For the text-containing cell, return its midpoint in (X, Y) coordinate format. 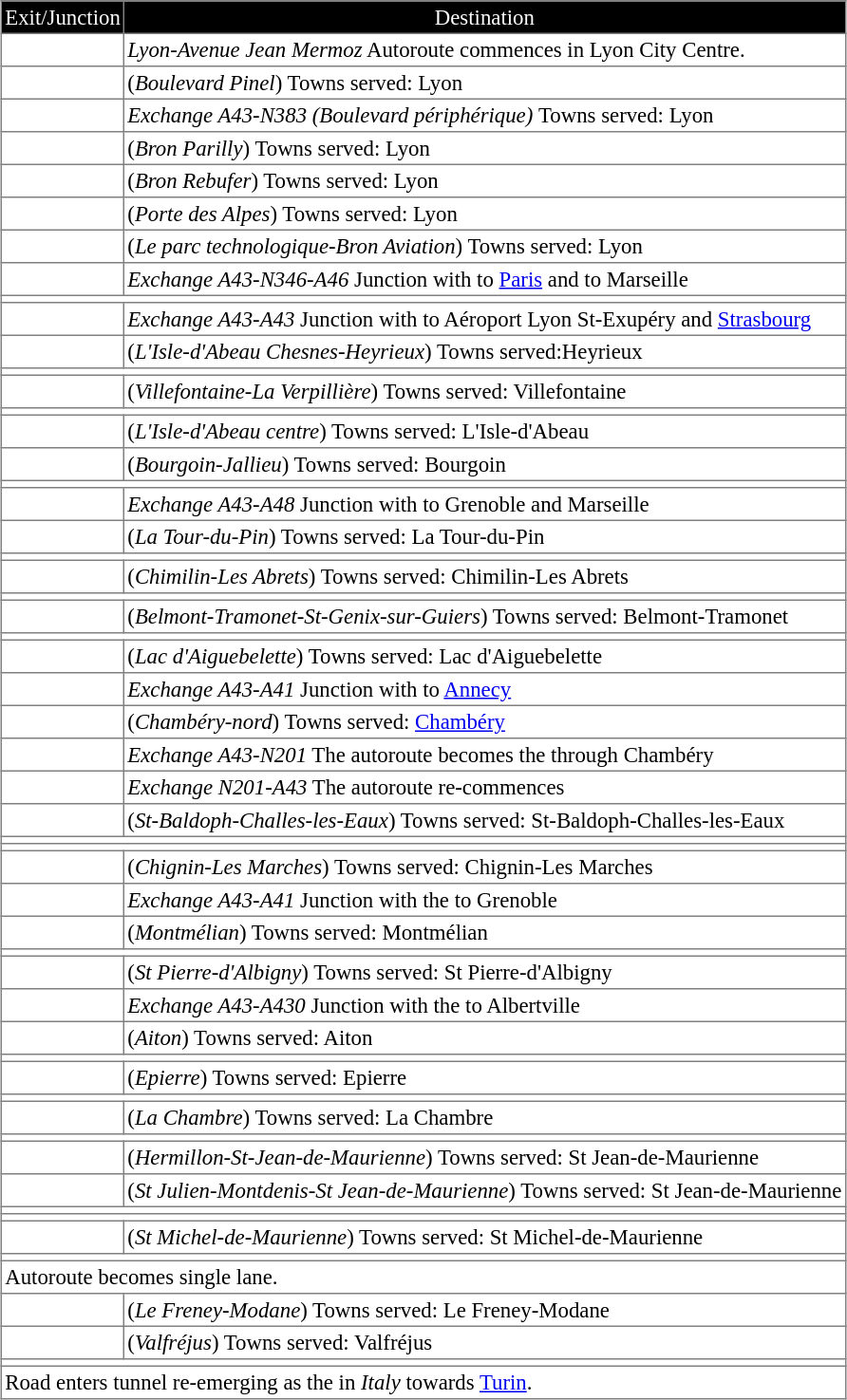
Exchange A43-N201 The autoroute becomes the through Chambéry (485, 755)
(La Chambre) Towns served: La Chambre (485, 1117)
Road enters tunnel re-emerging as the in Italy towards Turin. (423, 1382)
(St-Baldoph-Challes-les-Eaux) Towns served: St-Baldoph-Challes-les-Eaux (485, 820)
Exchange A43-N346-A46 Junction with to Paris and to Marseille (485, 279)
(Villefontaine-La Verpillière) Towns served: Villefontaine (485, 391)
Exchange A43-A41 Junction with to Annecy (485, 689)
(Valfréjus) Towns served: Valfréjus (485, 1342)
(L'Isle-d'Abeau centre) Towns served: L'Isle-d'Abeau (485, 431)
(Le Freney-Modane) Towns served: Le Freney-Modane (485, 1310)
(St Pierre-d'Albigny) Towns served: St Pierre-d'Albigny (485, 972)
(Le parc technologique-Bron Aviation) Towns served: Lyon (485, 246)
Exchange A43-A41 Junction with the to Grenoble (485, 900)
Exchange A43-A430 Junction with the to Albertville (485, 1005)
(L'Isle-d'Abeau Chesnes-Heyrieux) Towns served:Heyrieux (485, 351)
(Epierre) Towns served: Epierre (485, 1077)
(Bourgoin-Jallieu) Towns served: Bourgoin (485, 464)
(Porte des Alpes) Towns served: Lyon (485, 214)
Exit/Junction (63, 17)
(Aiton) Towns served: Aiton (485, 1037)
Exchange A43-A43 Junction with to Aéroport Lyon St-Exupéry and Strasbourg (485, 319)
Lyon-Avenue Jean Mermoz Autoroute commences in Lyon City Centre. (485, 49)
(Bron Rebufer) Towns served: Lyon (485, 180)
Destination (485, 17)
(Bron Parilly) Towns served: Lyon (485, 148)
(Montmélian) Towns served: Montmélian (485, 932)
(St Julien-Montdenis-St Jean-de-Maurienne) Towns served: St Jean-de-Maurienne (485, 1190)
(Boulevard Pinel) Towns served: Lyon (485, 83)
(Chambéry-nord) Towns served: Chambéry (485, 721)
(Lac d'Aiguebelette) Towns served: Lac d'Aiguebelette (485, 656)
(Hermillon-St-Jean-de-Maurienne) Towns served: St Jean-de-Maurienne (485, 1157)
(St Michel-de-Maurienne) Towns served: St Michel-de-Maurienne (485, 1237)
Exchange A43-A48 Junction with to Grenoble and Marseille (485, 504)
Autoroute becomes single lane. (423, 1277)
Exchange N201-A43 The autoroute re-commences (485, 787)
(La Tour-du-Pin) Towns served: La Tour-du-Pin (485, 536)
(Belmont-Tramonet-St-Genix-sur-Guiers) Towns served: Belmont-Tramonet (485, 616)
(Chignin-Les Marches) Towns served: Chignin-Les Marches (485, 867)
Exchange A43-N383 (Boulevard périphérique) Towns served: Lyon (485, 115)
(Chimilin-Les Abrets) Towns served: Chimilin-Les Abrets (485, 576)
